Scan for the cell matching the given text and deliver its (X, Y) coordinate at center. 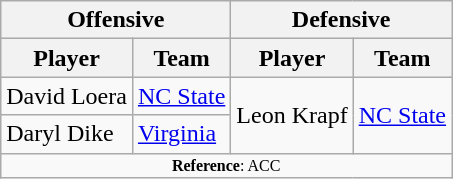
Daryl Dike (67, 134)
David Loera (67, 96)
Offensive (116, 20)
Virginia (181, 134)
Leon Krapf (292, 115)
Reference: ACC (226, 165)
Defensive (342, 20)
